Scan for the cell matching the given text and deliver its (X, Y) coordinate at center. 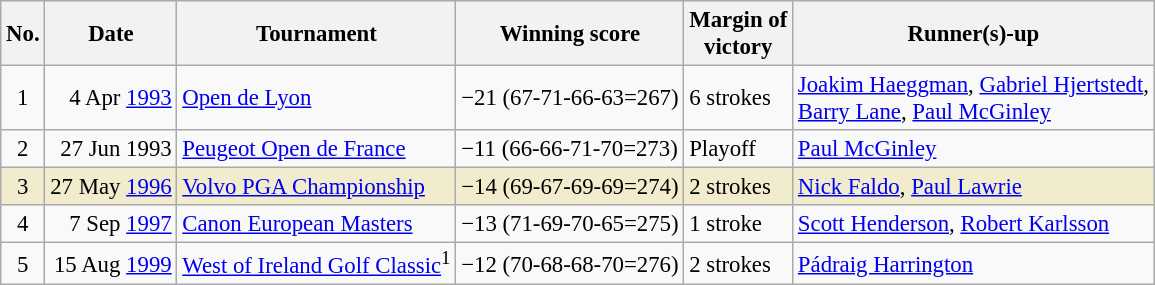
1 stroke (738, 224)
5 (23, 264)
Volvo PGA Championship (316, 187)
Scott Henderson, Robert Karlsson (974, 224)
6 strokes (738, 98)
15 Aug 1999 (111, 264)
Pádraig Harrington (974, 264)
−14 (69-67-69-69=274) (570, 187)
−21 (67-71-66-63=267) (570, 98)
4 Apr 1993 (111, 98)
Margin ofvictory (738, 34)
27 May 1996 (111, 187)
Peugeot Open de France (316, 149)
Joakim Haeggman, Gabriel Hjertstedt, Barry Lane, Paul McGinley (974, 98)
3 (23, 187)
−12 (70-68-68-70=276) (570, 264)
7 Sep 1997 (111, 224)
2 (23, 149)
West of Ireland Golf Classic1 (316, 264)
Playoff (738, 149)
Nick Faldo, Paul Lawrie (974, 187)
No. (23, 34)
Date (111, 34)
Canon European Masters (316, 224)
27 Jun 1993 (111, 149)
Paul McGinley (974, 149)
−13 (71-69-70-65=275) (570, 224)
Tournament (316, 34)
1 (23, 98)
Runner(s)-up (974, 34)
4 (23, 224)
Winning score (570, 34)
Open de Lyon (316, 98)
−11 (66-66-71-70=273) (570, 149)
